Return [x, y] of the center of cell containing provided text 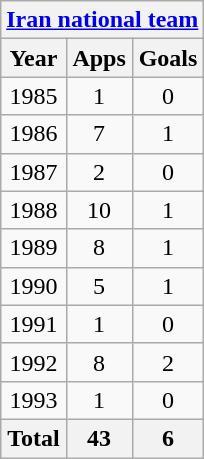
10 [99, 210]
1986 [34, 134]
1991 [34, 324]
Apps [99, 58]
1989 [34, 248]
1990 [34, 286]
Iran national team [102, 20]
1992 [34, 362]
1993 [34, 400]
Total [34, 438]
Year [34, 58]
Goals [168, 58]
1985 [34, 96]
1987 [34, 172]
43 [99, 438]
1988 [34, 210]
6 [168, 438]
7 [99, 134]
5 [99, 286]
